From the cell containing the given text, extract its center point as [x, y] coordinate. 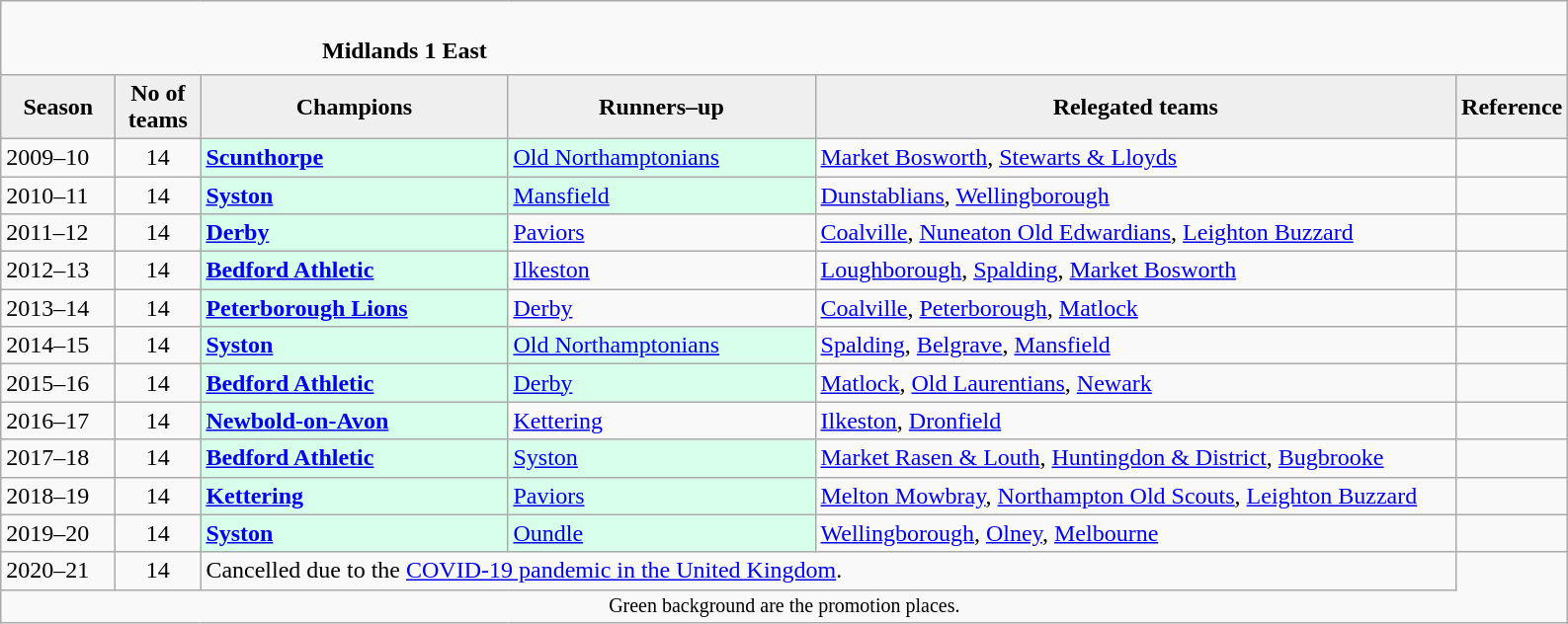
Melton Mowbray, Northampton Old Scouts, Leighton Buzzard [1136, 496]
Matlock, Old Laurentians, Newark [1136, 383]
Season [58, 107]
Dunstablians, Wellingborough [1136, 195]
2019–20 [58, 533]
Loughborough, Spalding, Market Bosworth [1136, 271]
No of teams [158, 107]
Green background are the promotion places. [784, 606]
2014–15 [58, 346]
Relegated teams [1136, 107]
2012–13 [58, 271]
Coalville, Peterborough, Matlock [1136, 308]
2016–17 [58, 421]
2015–16 [58, 383]
Cancelled due to the COVID-19 pandemic in the United Kingdom. [828, 571]
2009–10 [58, 157]
Market Bosworth, Stewarts & Lloyds [1136, 157]
Oundle [662, 533]
Ilkeston, Dronfield [1136, 421]
Reference [1512, 107]
Market Rasen & Louth, Huntingdon & District, Bugbrooke [1136, 458]
2018–19 [58, 496]
Mansfield [662, 195]
2010–11 [58, 195]
2013–14 [58, 308]
Scunthorpe [354, 157]
Newbold-on-Avon [354, 421]
Peterborough Lions [354, 308]
Champions [354, 107]
Wellingborough, Olney, Melbourne [1136, 533]
2017–18 [58, 458]
2011–12 [58, 233]
2020–21 [58, 571]
Spalding, Belgrave, Mansfield [1136, 346]
Runners–up [662, 107]
Ilkeston [662, 271]
Coalville, Nuneaton Old Edwardians, Leighton Buzzard [1136, 233]
